Return the (X, Y) coordinate for the center point of the cell that contains the specified text.  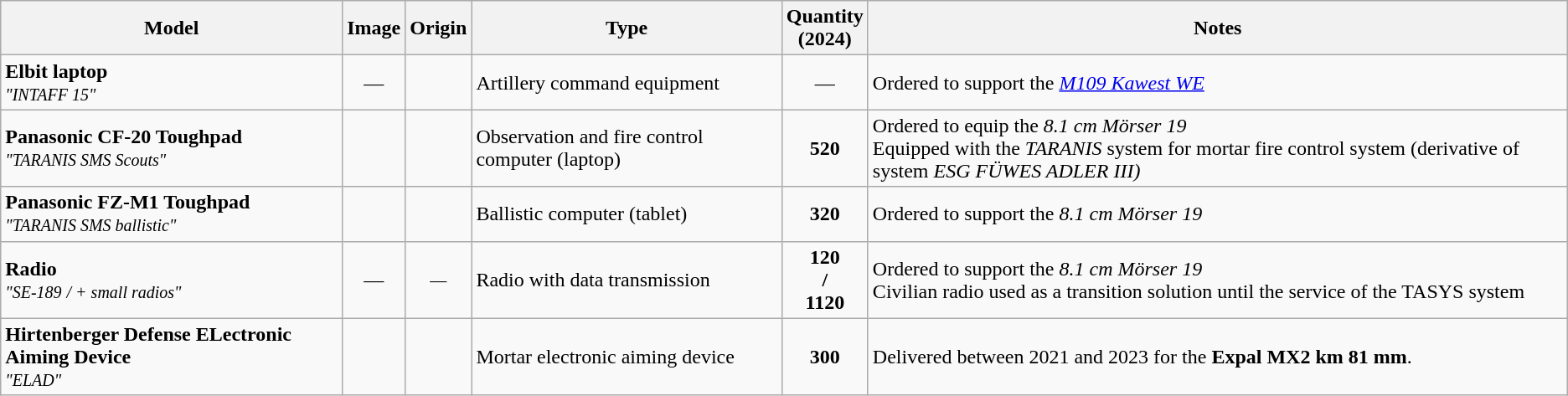
520 (824, 148)
Origin (439, 28)
Observation and fire control computer (laptop) (627, 148)
Model (172, 28)
Mortar electronic aiming device (627, 357)
Panasonic FZ-M1 Toughpad"TARANIS SMS ballistic" (172, 214)
320 (824, 214)
Ballistic computer (tablet) (627, 214)
Ordered to support the 8.1 cm Mörser 19Civilian radio used as a transition solution until the service of the TASYS system (1218, 280)
Ordered to support the 8.1 cm Mörser 19 (1218, 214)
Type (627, 28)
300 (824, 357)
Delivered between 2021 and 2023 for the Expal MX2 km 81 mm. (1218, 357)
Quantity(2024) (824, 28)
Notes (1218, 28)
Artillery command equipment (627, 82)
Radio"SE-189 / + small radios" (172, 280)
Panasonic CF-20 Toughpad"TARANIS SMS Scouts" (172, 148)
Image (374, 28)
Radio with data transmission (627, 280)
Hirtenberger Defense ELectronic Aiming Device"ELAD" (172, 357)
120/1120 (824, 280)
Ordered to equip the 8.1 cm Mörser 19Equipped with the TARANIS system for mortar fire control system (derivative of system ESG FÜWES ADLER III) (1218, 148)
Elbit laptop"INTAFF 15" (172, 82)
Ordered to support the M109 Kawest WE (1218, 82)
